Provide the (X, Y) coordinate of the cell's center where the given text is located.  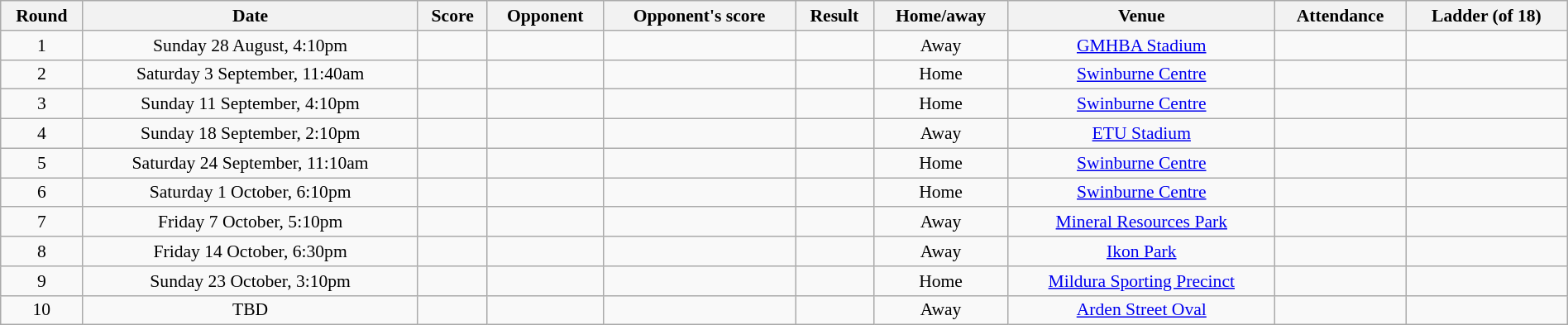
Friday 14 October, 6:30pm (250, 251)
GMHBA Stadium (1141, 45)
Sunday 23 October, 3:10pm (250, 281)
2 (41, 74)
TBD (250, 310)
Saturday 3 September, 11:40am (250, 74)
Venue (1141, 16)
4 (41, 134)
Sunday 11 September, 4:10pm (250, 104)
9 (41, 281)
Ikon Park (1141, 251)
Ladder (of 18) (1487, 16)
Arden Street Oval (1141, 310)
ETU Stadium (1141, 134)
Mildura Sporting Precinct (1141, 281)
Result (834, 16)
Sunday 28 August, 4:10pm (250, 45)
7 (41, 222)
8 (41, 251)
6 (41, 193)
Friday 7 October, 5:10pm (250, 222)
3 (41, 104)
Saturday 24 September, 11:10am (250, 163)
10 (41, 310)
5 (41, 163)
Saturday 1 October, 6:10pm (250, 193)
Round (41, 16)
Attendance (1340, 16)
Date (250, 16)
Sunday 18 September, 2:10pm (250, 134)
Mineral Resources Park (1141, 222)
Opponent's score (699, 16)
1 (41, 45)
Score (452, 16)
Home/away (941, 16)
Opponent (545, 16)
